Identify which cell holds the provided text, then report its [x, y] central coordinate. 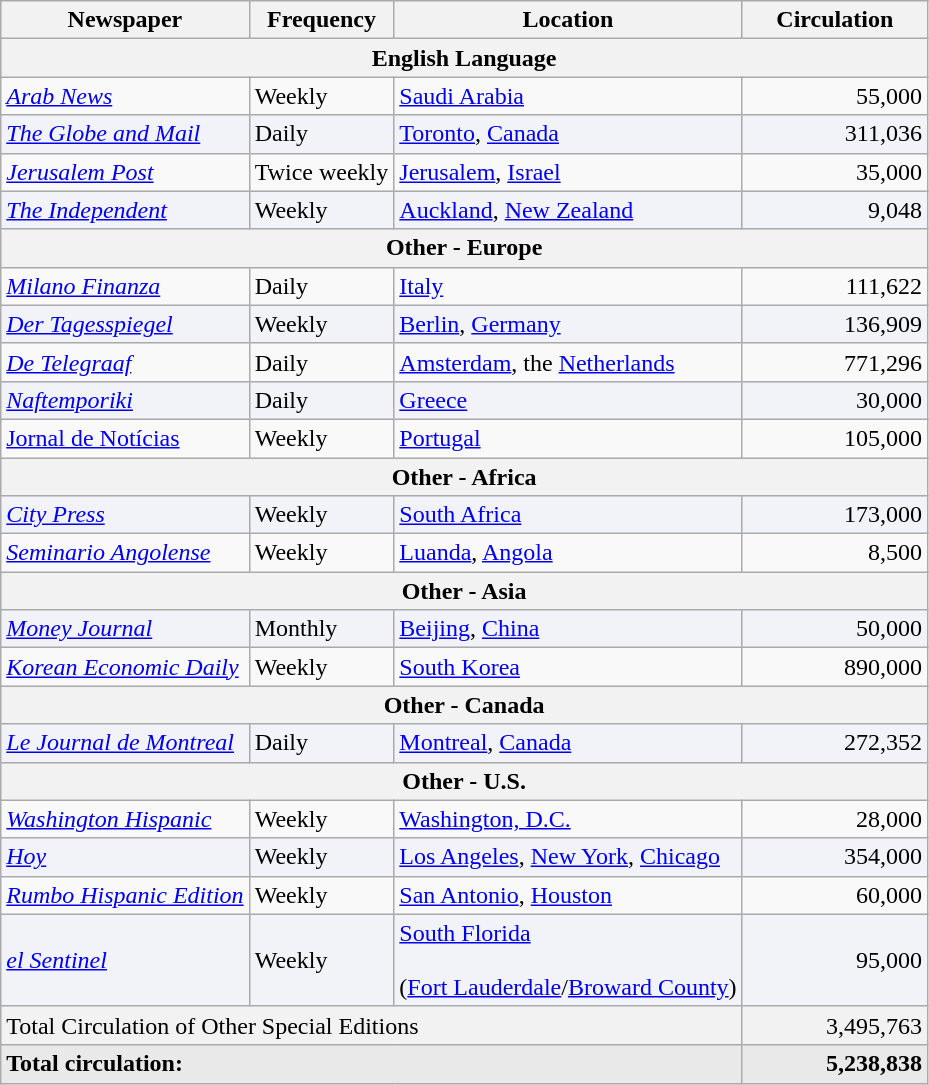
55,000 [834, 96]
Frequency [322, 20]
Toronto, Canada [568, 134]
28,000 [834, 819]
173,000 [834, 515]
Milano Finanza [125, 286]
Naftemporiki [125, 400]
South Korea [568, 667]
890,000 [834, 667]
60,000 [834, 895]
50,000 [834, 629]
9,048 [834, 210]
Total circulation: [372, 1064]
3,495,763 [834, 1025]
Greece [568, 400]
Arab News [125, 96]
8,500 [834, 553]
Montreal, Canada [568, 743]
Other - Africa [464, 477]
Los Angeles, New York, Chicago [568, 857]
Amsterdam, the Netherlands [568, 362]
South Africa [568, 515]
Auckland, New Zealand [568, 210]
Seminario Angolense [125, 553]
Luanda, Angola [568, 553]
The Globe and Mail [125, 134]
272,352 [834, 743]
Berlin, Germany [568, 324]
De Telegraaf [125, 362]
354,000 [834, 857]
5,238,838 [834, 1064]
San Antonio, Houston [568, 895]
Twice weekly [322, 172]
Other - Asia [464, 591]
Italy [568, 286]
el Sentinel [125, 960]
Der Tagesspiegel [125, 324]
Other - Canada [464, 705]
Jornal de Notícias [125, 438]
311,036 [834, 134]
Korean Economic Daily [125, 667]
Hoy [125, 857]
Rumbo Hispanic Edition [125, 895]
Le Journal de Montreal [125, 743]
Monthly [322, 629]
Circulation [834, 20]
771,296 [834, 362]
Money Journal [125, 629]
The Independent [125, 210]
Portugal [568, 438]
30,000 [834, 400]
136,909 [834, 324]
Saudi Arabia [568, 96]
Total Circulation of Other Special Editions [372, 1025]
Washington, D.C. [568, 819]
City Press [125, 515]
Washington Hispanic [125, 819]
Newspaper [125, 20]
35,000 [834, 172]
Beijing, China [568, 629]
105,000 [834, 438]
South Florida(Fort Lauderdale/Broward County) [568, 960]
Jerusalem, Israel [568, 172]
Jerusalem Post [125, 172]
Other - U.S. [464, 781]
English Language [464, 58]
95,000 [834, 960]
Other - Europe [464, 248]
111,622 [834, 286]
Location [568, 20]
